From the cell containing the given text, extract its center point as (X, Y) coordinate. 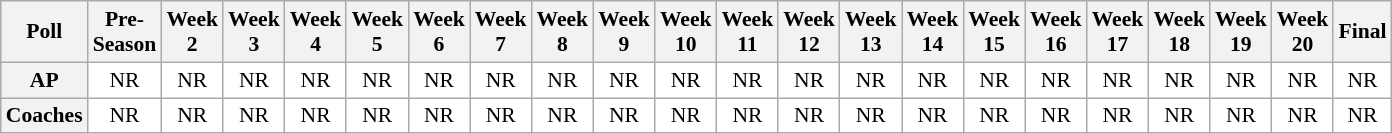
Week14 (933, 32)
Week7 (501, 32)
Week18 (1179, 32)
Week20 (1303, 32)
Week2 (192, 32)
Week13 (871, 32)
Week19 (1241, 32)
Week15 (994, 32)
Week4 (316, 32)
Week3 (254, 32)
Week5 (377, 32)
Week16 (1056, 32)
AP (44, 80)
Poll (44, 32)
Week8 (562, 32)
Coaches (44, 116)
Week12 (809, 32)
Week11 (748, 32)
Week10 (686, 32)
Final (1362, 32)
Pre-Season (125, 32)
Week9 (624, 32)
Week17 (1118, 32)
Week6 (439, 32)
